For the text-containing cell, return its midpoint in (X, Y) coordinate format. 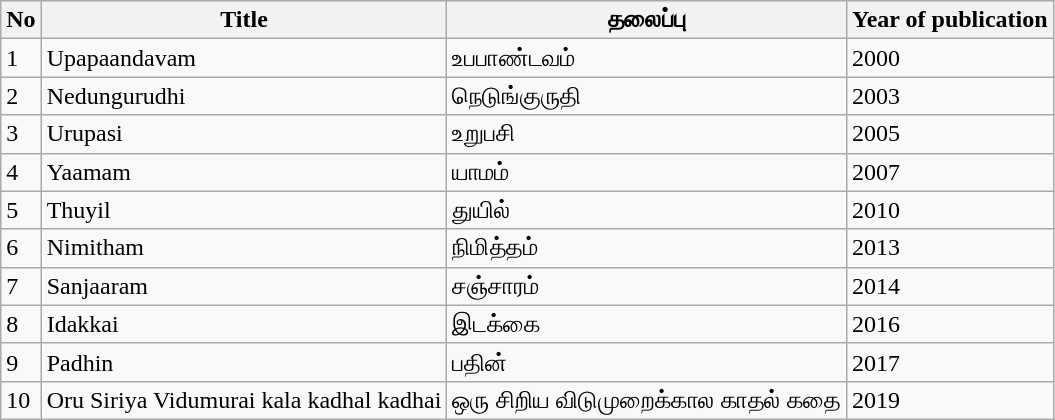
Sanjaaram (244, 286)
2019 (950, 400)
Urupasi (244, 134)
3 (21, 134)
2014 (950, 286)
உபபாண்டவம் (647, 58)
Nimitham (244, 248)
Year of publication (950, 20)
பதின் (647, 362)
2017 (950, 362)
Idakkai (244, 324)
8 (21, 324)
Yaamam (244, 172)
Padhin (244, 362)
Oru Siriya Vidumurai kala kadhal kadhai (244, 400)
யாமம் (647, 172)
ஒரு சிறிய விடுமுறைக்கால காதல் கதை (647, 400)
2003 (950, 96)
7 (21, 286)
Title (244, 20)
இடக்கை (647, 324)
நிமித்தம் (647, 248)
Upapaandavam (244, 58)
No (21, 20)
2007 (950, 172)
சஞ்சாரம் (647, 286)
2010 (950, 210)
2000 (950, 58)
4 (21, 172)
உறுபசி (647, 134)
9 (21, 362)
நெடுங்குருதி (647, 96)
2016 (950, 324)
10 (21, 400)
தலைப்பு (647, 20)
2013 (950, 248)
Thuyil (244, 210)
2 (21, 96)
1 (21, 58)
2005 (950, 134)
5 (21, 210)
துயில் (647, 210)
6 (21, 248)
Nedungurudhi (244, 96)
